Provide the [x, y] coordinate of the cell's center where the given text is located.  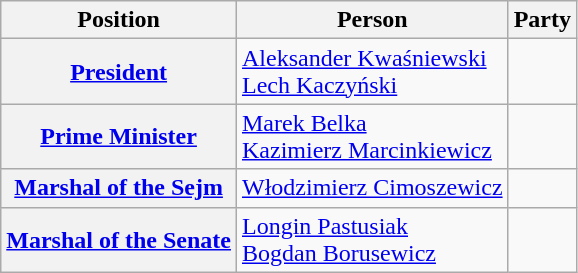
Włodzimierz Cimoszewicz [372, 188]
Prime Minister [119, 136]
President [119, 72]
Marek BelkaKazimierz Marcinkiewicz [372, 136]
Position [119, 20]
Aleksander KwaśniewskiLech Kaczyński [372, 72]
Marshal of the Sejm [119, 188]
Longin PastusiakBogdan Borusewicz [372, 240]
Person [372, 20]
Party [542, 20]
Marshal of the Senate [119, 240]
